Search for the cell housing the specified text and yield its (x, y) center coordinate. 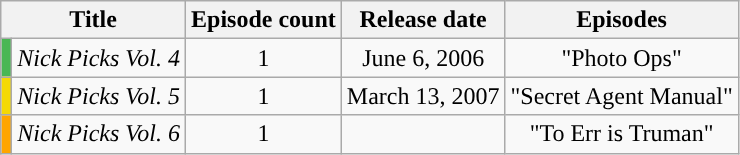
Episodes (622, 20)
Nick Picks Vol. 6 (99, 134)
Nick Picks Vol. 4 (99, 58)
Nick Picks Vol. 5 (99, 96)
June 6, 2006 (423, 58)
Episode count (264, 20)
Release date (423, 20)
Title (94, 20)
"Photo Ops" (622, 58)
"To Err is Truman" (622, 134)
"Secret Agent Manual" (622, 96)
March 13, 2007 (423, 96)
